For the text-containing cell, return its midpoint in [x, y] coordinate format. 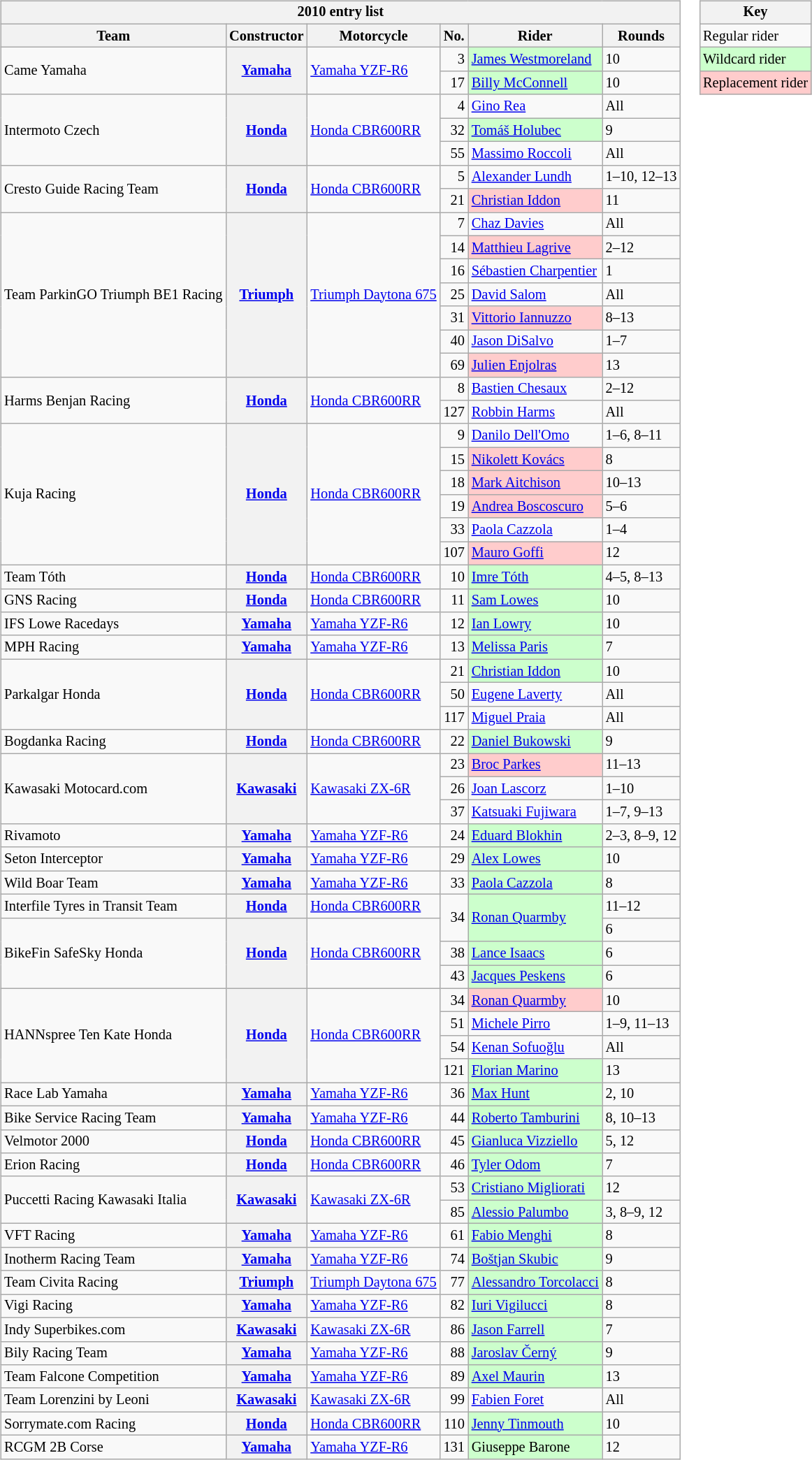
127 [454, 412]
Wildcard rider [755, 59]
Vigi Racing [113, 1306]
2–3, 8–9, 12 [641, 836]
Mauro Goffi [535, 554]
Eduard Blokhin [535, 836]
No. [454, 36]
Gianluca Vizziello [535, 1141]
Fabien Foret [535, 1400]
Kuja Racing [113, 494]
Constructor [266, 36]
Tyler Odom [535, 1165]
Lance Isaacs [535, 953]
Melissa Paris [535, 647]
Kawasaki Motocard.com [113, 788]
36 [454, 1094]
117 [454, 718]
Broc Parkes [535, 765]
HANNspree Ten Kate Honda [113, 1036]
2010 entry list [340, 13]
3, 8–9, 12 [641, 1212]
David Salom [535, 295]
Jaroslav Černý [535, 1353]
37 [454, 812]
1–7, 9–13 [641, 812]
Billy McConnell [535, 83]
2, 10 [641, 1094]
14 [454, 247]
38 [454, 953]
Jacques Peskens [535, 977]
Sorrymate.com Racing [113, 1424]
Seton Interceptor [113, 859]
4 [454, 106]
86 [454, 1329]
Chaz Davies [535, 224]
23 [454, 765]
Ian Lowry [535, 624]
Velmotor 2000 [113, 1141]
Daniel Bukowski [535, 742]
44 [454, 1118]
Puccetti Racing Kawasaki Italia [113, 1199]
Fabio Menghi [535, 1236]
Team Civita Racing [113, 1282]
Alessandro Torcolacci [535, 1282]
85 [454, 1212]
Team Falcone Competition [113, 1377]
Rider [535, 36]
Bily Racing Team [113, 1353]
Replacement rider [755, 83]
RCGM 2B Corse [113, 1447]
IFS Lowe Racedays [113, 624]
Rivamoto [113, 836]
Matthieu Lagrive [535, 247]
Imre Tóth [535, 577]
8–13 [641, 318]
Max Hunt [535, 1094]
Tomáš Holubec [535, 130]
45 [454, 1141]
1–10 [641, 788]
24 [454, 836]
MPH Racing [113, 647]
3 [454, 59]
Andrea Boscoscuro [535, 506]
29 [454, 859]
1–4 [641, 530]
Julien Enjolras [535, 365]
5 [454, 177]
Motorcycle [373, 36]
69 [454, 365]
74 [454, 1259]
99 [454, 1400]
11–13 [641, 765]
Inotherm Racing Team [113, 1259]
Robbin Harms [535, 412]
46 [454, 1165]
Regular rider [755, 36]
17 [454, 83]
Mark Aitchison [535, 483]
54 [454, 1048]
15 [454, 459]
BikeFin SafeSky Honda [113, 953]
Roberto Tamburini [535, 1118]
Jason Farrell [535, 1329]
Danilo Dell'Omo [535, 435]
53 [454, 1188]
1–9, 11–13 [641, 1024]
82 [454, 1306]
Team [113, 36]
4–5, 8–13 [641, 577]
1–7 [641, 342]
1 [641, 271]
Interfile Tyres in Transit Team [113, 906]
Massimo Roccoli [535, 154]
Bogdanka Racing [113, 742]
VFT Racing [113, 1236]
Kenan Sofuoğlu [535, 1048]
43 [454, 977]
51 [454, 1024]
Cresto Guide Racing Team [113, 189]
Florian Marino [535, 1071]
121 [454, 1071]
19 [454, 506]
Jenny Tinmouth [535, 1424]
32 [454, 130]
Vittorio Iannuzzo [535, 318]
88 [454, 1353]
55 [454, 154]
Miguel Praia [535, 718]
22 [454, 742]
Sam Lowes [535, 600]
11–12 [641, 906]
Harms Benjan Racing [113, 400]
1–10, 12–13 [641, 177]
Indy Superbikes.com [113, 1329]
31 [454, 318]
Alexander Lundh [535, 177]
40 [454, 342]
Nikolett Kovács [535, 459]
Team Tóth [113, 577]
Giuseppe Barone [535, 1447]
Michele Pirro [535, 1024]
Boštjan Skubic [535, 1259]
Intermoto Czech [113, 130]
Katsuaki Fujiwara [535, 812]
26 [454, 788]
Bastien Chesaux [535, 389]
Axel Maurin [535, 1377]
Rounds [641, 36]
25 [454, 295]
5, 12 [641, 1141]
110 [454, 1424]
Sébastien Charpentier [535, 271]
Cristiano Migliorati [535, 1188]
61 [454, 1236]
Wild Boar Team [113, 883]
Came Yamaha [113, 71]
16 [454, 271]
18 [454, 483]
1–6, 8–11 [641, 435]
10–13 [641, 483]
Iuri Vigilucci [535, 1306]
Jason DiSalvo [535, 342]
James Westmoreland [535, 59]
Key [755, 13]
Team Lorenzini by Leoni [113, 1400]
GNS Racing [113, 600]
89 [454, 1377]
Eugene Laverty [535, 695]
107 [454, 554]
Alex Lowes [535, 859]
Team ParkinGO Triumph BE1 Racing [113, 295]
Erion Racing [113, 1165]
50 [454, 695]
8, 10–13 [641, 1118]
131 [454, 1447]
Race Lab Yamaha [113, 1094]
Joan Lascorz [535, 788]
Parkalgar Honda [113, 695]
77 [454, 1282]
Gino Rea [535, 106]
Bike Service Racing Team [113, 1118]
Alessio Palumbo [535, 1212]
5–6 [641, 506]
